Locate the cell with the specified text and output its (X, Y) center coordinate. 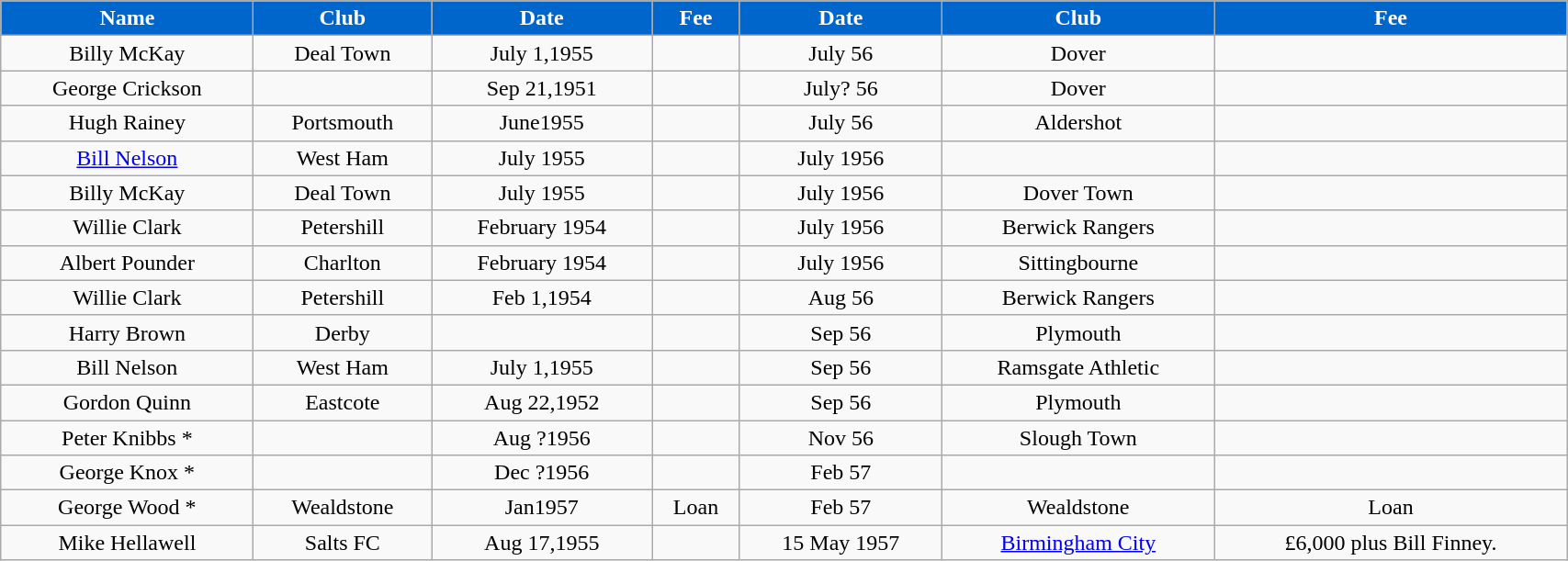
Feb 1,1954 (542, 297)
George Wood * (127, 508)
Peter Knibbs * (127, 438)
Charlton (343, 263)
Aug ?1956 (542, 438)
George Crickson (127, 88)
Birmingham City (1078, 543)
Mike Hellawell (127, 543)
Jan1957 (542, 508)
Nov 56 (840, 438)
Aug 22,1952 (542, 402)
Albert Pounder (127, 263)
Gordon Quinn (127, 402)
Ramsgate Athletic (1078, 367)
15 May 1957 (840, 543)
Name (127, 18)
George Knox * (127, 473)
Derby (343, 332)
Sep 21,1951 (542, 88)
Aldershot (1078, 123)
Dec ?1956 (542, 473)
Aug 56 (840, 297)
£6,000 plus Bill Finney. (1391, 543)
Salts FC (343, 543)
Harry Brown (127, 332)
Eastcote (343, 402)
Hugh Rainey (127, 123)
Aug 17,1955 (542, 543)
Portsmouth (343, 123)
Sittingbourne (1078, 263)
Slough Town (1078, 438)
July? 56 (840, 88)
June1955 (542, 123)
Dover Town (1078, 193)
